Detect which cell encompasses the target text, then output its [X, Y] center coordinate. 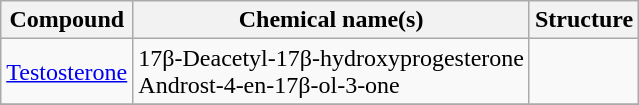
Chemical name(s) [332, 20]
Structure [584, 20]
Testosterone [67, 72]
17β-Deacetyl-17β-hydroxyprogesteroneAndrost-4-en-17β-ol-3-one [332, 72]
Compound [67, 20]
